Find where the given text appears and provide that cell's center as (x, y) coordinate. 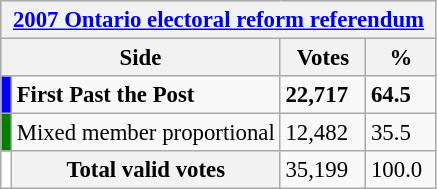
35.5 (402, 133)
Mixed member proportional (146, 133)
100.0 (402, 170)
22,717 (323, 95)
12,482 (323, 133)
Side (140, 58)
35,199 (323, 170)
2007 Ontario electoral reform referendum (219, 20)
Total valid votes (146, 170)
Votes (323, 58)
% (402, 58)
First Past the Post (146, 95)
64.5 (402, 95)
